Determine the (x, y) coordinate at the center of the cell enclosing the given text.  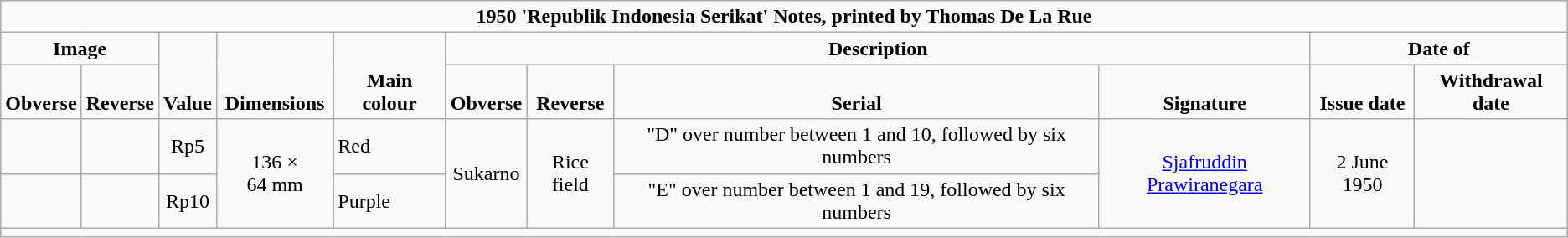
1950 'Republik Indonesia Serikat' Notes, printed by Thomas De La Rue (784, 17)
Sukarno (486, 173)
"E" over number between 1 and 19, followed by six numbers (856, 201)
Issue date (1362, 92)
Serial (856, 92)
Description (878, 49)
Red (389, 146)
Purple (389, 201)
Sjafruddin Prawiranegara (1204, 173)
Dimensions (275, 75)
Rice field (570, 173)
Image (80, 49)
"D" over number between 1 and 10, followed by six numbers (856, 146)
Withdrawal date (1491, 92)
Rp10 (188, 201)
136 × 64 mm (275, 173)
Date of (1439, 49)
Signature (1204, 92)
Value (188, 75)
Main colour (389, 75)
2 June 1950 (1362, 173)
Rp5 (188, 146)
